From the cell containing the given text, extract its center point as [x, y] coordinate. 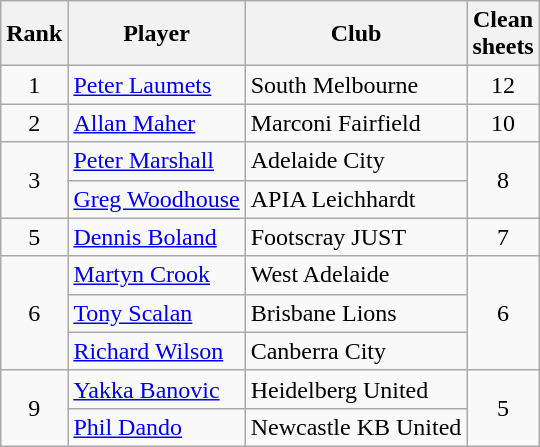
Marconi Fairfield [356, 123]
APIA Leichhardt [356, 199]
Tony Scalan [156, 313]
Footscray JUST [356, 237]
Dennis Boland [156, 237]
Player [156, 34]
West Adelaide [356, 275]
2 [34, 123]
Rank [34, 34]
12 [503, 85]
Heidelberg United [356, 389]
Canberra City [356, 351]
3 [34, 180]
7 [503, 237]
1 [34, 85]
Brisbane Lions [356, 313]
Cleansheets [503, 34]
9 [34, 408]
Newcastle KB United [356, 427]
Peter Marshall [156, 161]
Peter Laumets [156, 85]
Allan Maher [156, 123]
Martyn Crook [156, 275]
Yakka Banovic [156, 389]
Club [356, 34]
South Melbourne [356, 85]
Greg Woodhouse [156, 199]
Adelaide City [356, 161]
8 [503, 180]
Richard Wilson [156, 351]
10 [503, 123]
Phil Dando [156, 427]
